Search for the cell housing the specified text and yield its [x, y] center coordinate. 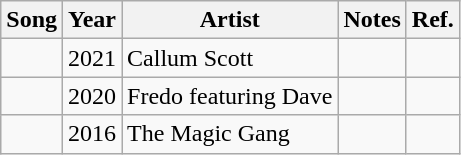
Artist [230, 20]
Song [32, 20]
Callum Scott [230, 58]
2020 [92, 96]
Ref. [432, 20]
Notes [372, 20]
2016 [92, 134]
The Magic Gang [230, 134]
Fredo featuring Dave [230, 96]
2021 [92, 58]
Year [92, 20]
